For the text-containing cell, return its midpoint in [x, y] coordinate format. 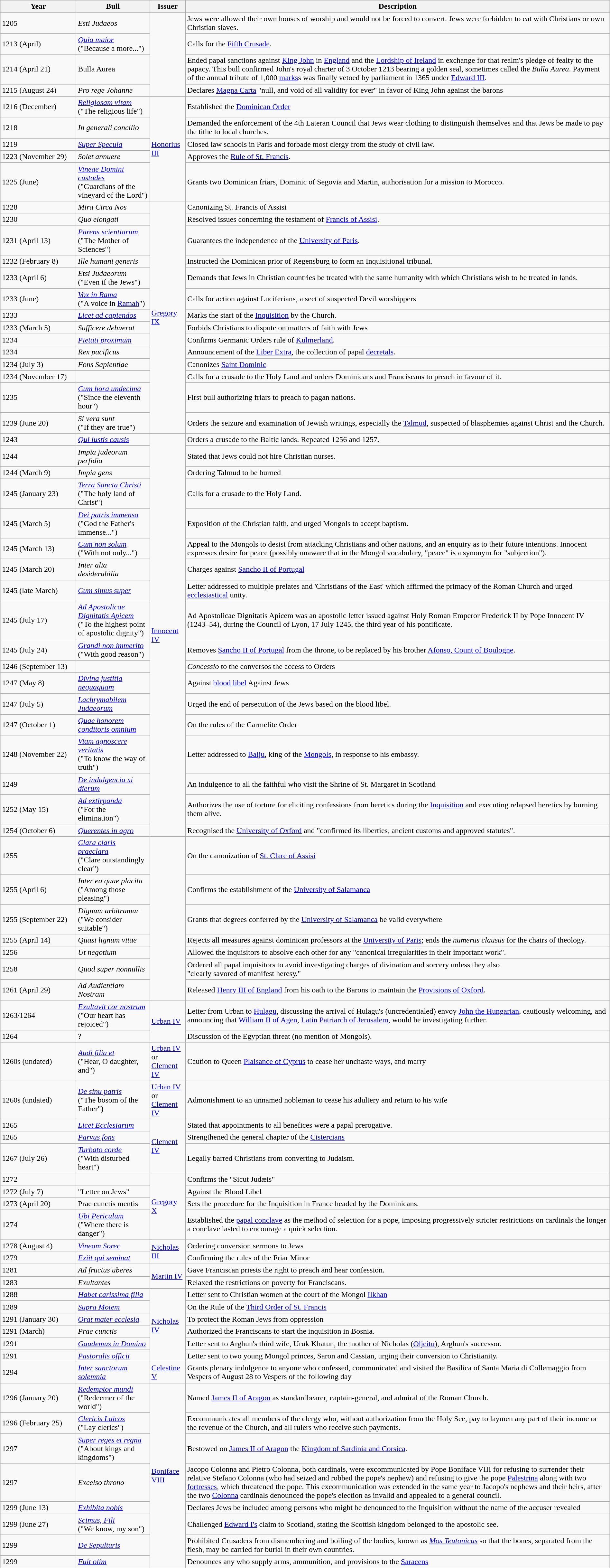
Quia maior("Because a more...") [113, 44]
1294 [38, 1373]
1288 [38, 1295]
1273 (April 20) [38, 1204]
Against blood libel Against Jews [398, 683]
1228 [38, 207]
Stated that Jews could not hire Christian nurses. [398, 456]
1279 [38, 1258]
Rejects all measures against dominican professors at the University of Paris; ends the numerus clausus for the chairs of theology. [398, 940]
1249 [38, 784]
1252 (May 15) [38, 809]
Nicholas IV [167, 1325]
1254 (October 6) [38, 830]
1267 (July 26) [38, 1158]
Legally barred Christians from converting to Judaism. [398, 1158]
1235 [38, 398]
Recognised the University of Oxford and "confirmed its liberties, ancient customs and approved statutes". [398, 830]
Letter addressed to multiple prelates and 'Christians of the East' which affirmed the primacy of the Roman Church and urged ecclesiastical unity. [398, 590]
Grandi non immerito("With good reason") [113, 650]
Ut negotium [113, 953]
1225 (June) [38, 182]
1296 (January 20) [38, 1398]
Clara claris praeclara ("Clare outstandingly clear") [113, 856]
Inter sanctorum solemnia [113, 1373]
Cum simus super [113, 590]
Inter ea quae placita ("Among those pleasing") [113, 889]
Etsi Judaeorum("Even if the Jews") [113, 278]
Querentes in agro [113, 830]
Bestowed on James II of Aragon the Kingdom of Sardinia and Corsica. [398, 1448]
1258 [38, 969]
Approves the Rule of St. Francis. [398, 156]
Honorius III [167, 149]
Parens scientiarum("The Mother of Sciences") [113, 240]
1245 (July 24) [38, 650]
Authorizes the use of torture for eliciting confessions from heretics during the Inquisition and executing relapsed heretics by burning them alive. [398, 809]
1274 [38, 1225]
1233 (March 5) [38, 328]
1272 [38, 1179]
Scimus, Fili("We know, my son") [113, 1524]
Admonishment to an unnamed nobleman to cease his adultery and return to his wife [398, 1100]
On the Rule of the Third Order of St. Francis [398, 1307]
Cum non solum("With not only...") [113, 549]
Sets the procedure for the Inquisition in France headed by the Dominicans. [398, 1204]
1296 (February 25) [38, 1423]
Impia judeorum perfidia [113, 456]
Ad Apostolicae Dignitatis Apicem("To the highest point of apostolic dignity") [113, 620]
1213 (April) [38, 44]
1261 (April 29) [38, 990]
1231 (April 13) [38, 240]
Urban IV [167, 1021]
Quae honorem conditoris omnium [113, 725]
Rex pacificus [113, 352]
Orders the seizure and examination of Jewish writings, especially the Talmud, suspected of blasphemies against Christ and the Church. [398, 423]
Strengthened the general chapter of the Cistercians [398, 1137]
Gave Franciscan priests the right to preach and hear confession. [398, 1270]
Confirming the rules of the Friar Minor [398, 1258]
Terra Sancta Christi("The holy land of Christ") [113, 493]
Si vera sunt("If they are true") [113, 423]
To protect the Roman Jews from oppression [398, 1319]
On the canonization of St. Clare of Assisi [398, 856]
1247 (July 5) [38, 704]
Super Specula [113, 144]
Ad fructus uberes [113, 1270]
Celestine V [167, 1373]
? [113, 1036]
1272 (July 7) [38, 1191]
Guarantees the independence of the University of Paris. [398, 240]
Authorized the Franciscans to start the inquisition in Bosnia. [398, 1331]
1233 (June) [38, 299]
Gaudemus in Domino [113, 1344]
Challenged Edward I's claim to Scotland, stating the Scottish kingdom belonged to the apostolic see. [398, 1524]
Confirms the "Sicut Judæis" [398, 1179]
1291 (January 30) [38, 1319]
Qui iustis causis [113, 439]
1245 (March 5) [38, 523]
Pro rege Johanne [113, 90]
Calls for the Fifth Crusade. [398, 44]
De sinu patris("The bosom of the Father") [113, 1100]
Super reges et regna("About kings and kingdoms") [113, 1448]
Denounces any who supply arms, ammunition, and provisions to the Saracens [398, 1562]
Issuer [167, 6]
Ad Audientiam Nostram [113, 990]
1216 (December) [38, 107]
1247 (October 1) [38, 725]
Exiit qui seminat [113, 1258]
Urged the end of persecution of the Jews based on the blood libel. [398, 704]
Established the Dominican Order [398, 107]
1264 [38, 1036]
Forbids Christians to dispute on matters of faith with Jews [398, 328]
1289 [38, 1307]
1233 (April 6) [38, 278]
Clement IV [167, 1146]
Boniface VIII [167, 1475]
Calls for a crusade to the Holy Land and orders Dominicans and Franciscans to preach in favour of it. [398, 377]
Stated that appointments to all benefices were a papal prerogative. [398, 1125]
1223 (November 29) [38, 156]
Clericis Laicos("Lay clerics") [113, 1423]
1246 (September 13) [38, 666]
Fons Sapientiae [113, 364]
1239 (June 20) [38, 423]
1255 (September 22) [38, 919]
1234 (July 3) [38, 364]
Lachrymabilem Judaeorum [113, 704]
Resolved issues concerning the testament of Francis of Assisi. [398, 219]
Gregory X [167, 1206]
Letter sent to Christian women at the court of the Mongol Ilkhan [398, 1295]
Declares Magna Carta "null, and void of all validity for ever" in favor of King John against the barons [398, 90]
1263/1264 [38, 1015]
1278 (August 4) [38, 1245]
Divina justitia nequaquam [113, 683]
Inter alia desiderabilia [113, 570]
1214 (April 21) [38, 69]
Jews were allowed their own houses of worship and would not be forced to convert. Jews were forbidden to eat with Christians or own Christian slaves. [398, 23]
1243 [38, 439]
Turbato corde("With disturbed heart") [113, 1158]
Pastoralis officii [113, 1356]
Allowed the inquisitors to absolve each other for any "canonical irregularities in their important work". [398, 953]
Discussion of the Egyptian threat (no mention of Mongols). [398, 1036]
Concessio to the conversos the access to Orders [398, 666]
Martin IV [167, 1276]
1234 (November 17) [38, 377]
Year [38, 6]
1255 (April 14) [38, 940]
1299 (June 13) [38, 1507]
Vineam Sorec [113, 1245]
Prae cunctis mentis [113, 1204]
Description [398, 6]
1248 (November 22) [38, 755]
1281 [38, 1270]
1245 (July 17) [38, 620]
Excelso throno [113, 1482]
1256 [38, 953]
Closed law schools in Paris and forbade most clergy from the study of civil law. [398, 144]
Fuit olim [113, 1562]
Impia gens [113, 473]
Parvus fons [113, 1137]
Released Henry III of England from his oath to the Barons to maintain the Provisions of Oxford. [398, 990]
Confirms the establishment of the University of Salamanca [398, 889]
1245 (March 13) [38, 549]
Letter sent to two young Mongol princes, Saron and Cassian, urging their conversion to Christianity. [398, 1356]
Exposition of the Christian faith, and urged Mongols to accept baptism. [398, 523]
1245 (late March) [38, 590]
Mira Circa Nos [113, 207]
Bull [113, 6]
Quasi lignum vitae [113, 940]
Gregory IX [167, 317]
Relaxed the restrictions on poverty for Franciscans. [398, 1282]
Dei patris immensa("God the Father's immense...") [113, 523]
Quo elongati [113, 219]
Quod super nonnullis [113, 969]
Sufficere debuerat [113, 328]
Supra Motem [113, 1307]
1255 (April 6) [38, 889]
Charges against Sancho II of Portugal [398, 570]
Cum hora undecima("Since the eleventh hour") [113, 398]
Confirms Germanic Orders rule of Kulmerland. [398, 340]
Named James II of Aragon as standardbearer, captain-general, and admiral of the Roman Church. [398, 1398]
Calls for a crusade to the Holy Land. [398, 493]
Vineae Domini custodes("Guardians of the vineyard of the Lord") [113, 182]
Ordering conversion sermons to Jews [398, 1245]
Caution to Queen Plaisance of Cyprus to cease her unchaste ways, and marry [398, 1062]
Instructed the Dominican prior of Regensburg to form an Inquisitional tribunal. [398, 261]
Removes Sancho II of Portugal from the throne, to be replaced by his brother Afonso, Count of Boulogne. [398, 650]
Ordered all papal inquisitors to avoid investigating charges of divination and sorcery unless they also"clearly savored of manifest heresy." [398, 969]
Grants that degrees conferred by the University of Salamanca be valid everywhere [398, 919]
First bull authorizing friars to preach to pagan nations. [398, 398]
Vox in Rama("A voice in Ramah") [113, 299]
Letter sent to Arghun's third wife, Uruk Khatun, the mother of Nicholas (Oljeitu), Arghun's successor. [398, 1344]
Innocent IV [167, 635]
Letter addressed to Baiju, king of the Mongols, in response to his embassy. [398, 755]
Viam agnoscere veritatis("To know the way of truth") [113, 755]
1244 (March 9) [38, 473]
Redemptor mundi("Redeemer of the world") [113, 1398]
Exultavit cor nostrum("Our heart has rejoiced") [113, 1015]
1218 [38, 127]
Grants two Dominican friars, Dominic of Segovia and Martin, authorisation for a mission to Morocco. [398, 182]
1215 (August 24) [38, 90]
Calls for action against Luciferians, a sect of suspected Devil worshippers [398, 299]
1255 [38, 856]
Nicholas III [167, 1252]
Ubi Periculum("Where there is danger") [113, 1225]
Bulla Aurea [113, 69]
Canonizes Saint Dominic [398, 364]
Licet ad capiendos [113, 315]
Orat mater ecclesia [113, 1319]
"Letter on Jews" [113, 1191]
Exultantes [113, 1282]
Dignum arbitramur ("We consider suitable") [113, 919]
1283 [38, 1282]
Ad extirpanda("For the elimination") [113, 809]
1219 [38, 144]
1244 [38, 456]
In generali concilio [113, 127]
Solet annuere [113, 156]
Prae cunctis [113, 1331]
Ille humani generis [113, 261]
Licet Ecclesiarum [113, 1125]
1291 (March) [38, 1331]
Demands that Jews in Christian countries be treated with the same humanity with which Christians wish to be treated in lands. [398, 278]
Habet carissima filia [113, 1295]
1245 (January 23) [38, 493]
On the rules of the Carmelite Order [398, 725]
Esti Judaeos [113, 23]
Announcement of the Liber Extra, the collection of papal decretals. [398, 352]
1299 (June 27) [38, 1524]
An indulgence to all the faithful who visit the Shrine of St. Margaret in Scotland [398, 784]
Pietati proximum [113, 340]
1245 (March 20) [38, 570]
Audi filia et("Hear, O daughter, and") [113, 1062]
Declares Jews be included among persons who might be denounced to the Inquisition without the name of the accuser revealed [398, 1507]
Marks the start of the Inquisition by the Church. [398, 315]
Exhibita nobis [113, 1507]
Religiosam vitam("The religious life") [113, 107]
Canonizing St. Francis of Assisi [398, 207]
1232 (February 8) [38, 261]
Against the Blood Libel [398, 1191]
De Sepulturis [113, 1545]
Ordering Talmud to be burned [398, 473]
1233 [38, 315]
1247 (May 8) [38, 683]
De indulgencia xi dierum [113, 784]
1205 [38, 23]
Orders a crusade to the Baltic lands. Repeated 1256 and 1257. [398, 439]
1230 [38, 219]
